From the cell containing the given text, extract its center point as (x, y) coordinate. 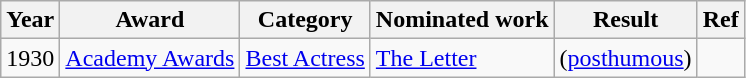
The Letter (462, 58)
Year (30, 20)
Award (150, 20)
Best Actress (305, 58)
1930 (30, 58)
Category (305, 20)
(posthumous) (626, 58)
Ref (720, 20)
Academy Awards (150, 58)
Nominated work (462, 20)
Result (626, 20)
